Locate the cell with the specified text and output its [X, Y] center coordinate. 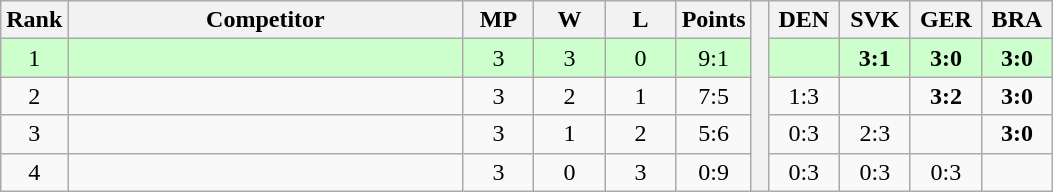
L [640, 20]
3:2 [946, 96]
W [570, 20]
7:5 [714, 96]
SVK [874, 20]
MP [498, 20]
2:3 [874, 134]
4 [34, 172]
Points [714, 20]
0:9 [714, 172]
GER [946, 20]
DEN [804, 20]
9:1 [714, 58]
Rank [34, 20]
1:3 [804, 96]
BRA [1016, 20]
3:1 [874, 58]
5:6 [714, 134]
Competitor [266, 20]
